Find where the given text appears and provide that cell's center as (X, Y) coordinate. 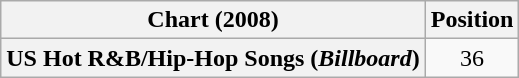
36 (472, 58)
US Hot R&B/Hip-Hop Songs (Billboard) (213, 58)
Position (472, 20)
Chart (2008) (213, 20)
